Identify which cell holds the provided text, then report its (x, y) central coordinate. 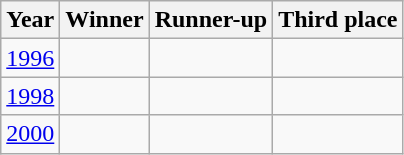
Runner-up (211, 20)
Third place (338, 20)
Year (30, 20)
2000 (30, 134)
1998 (30, 96)
1996 (30, 58)
Winner (104, 20)
